Return the (x, y) coordinate for the center point of the cell that contains the specified text.  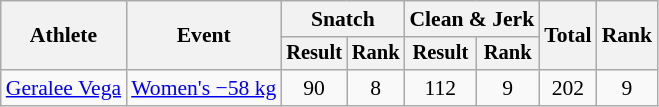
202 (568, 88)
Clean & Jerk (472, 19)
Event (204, 36)
Snatch (342, 19)
Athlete (64, 36)
Geralee Vega (64, 88)
90 (314, 88)
Women's −58 kg (204, 88)
8 (376, 88)
Total (568, 36)
112 (440, 88)
